Return [X, Y] of the center of cell containing provided text 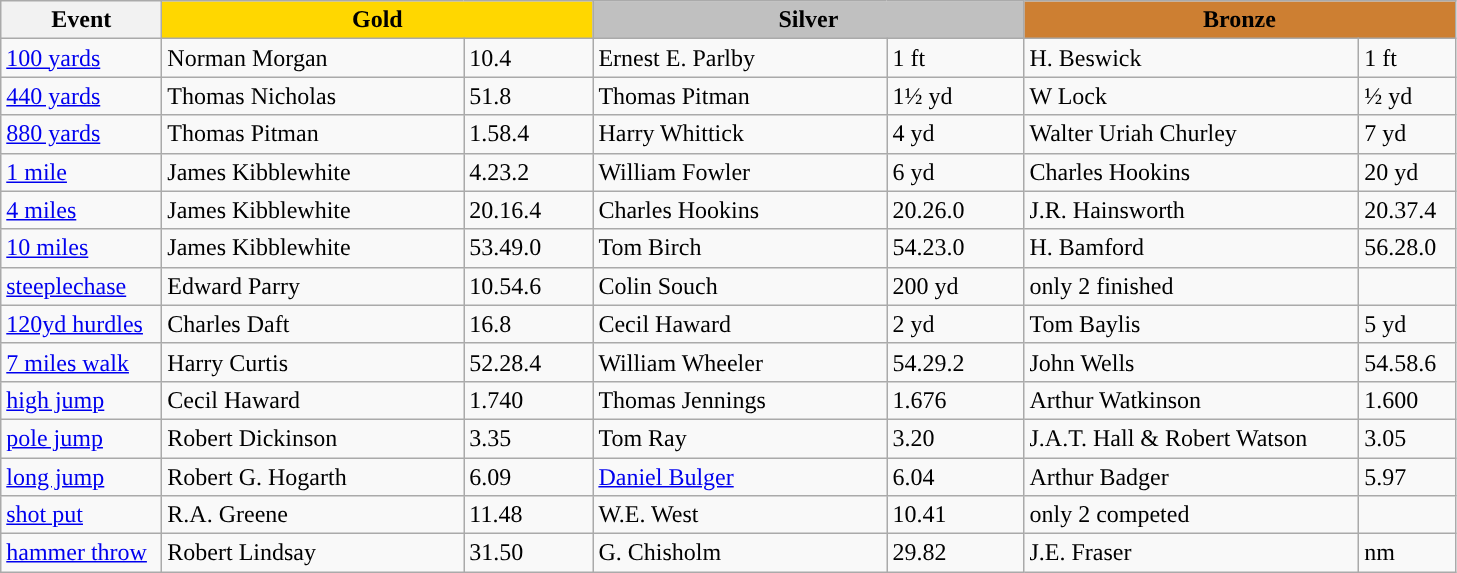
1.740 [528, 400]
3.20 [956, 438]
20.37.4 [1407, 210]
3.35 [528, 438]
½ yd [1407, 96]
Tom Ray [740, 438]
51.8 [528, 96]
1.58.4 [528, 134]
5 yd [1407, 324]
Robert G. Hogarth [313, 477]
Norman Morgan [313, 58]
6.09 [528, 477]
high jump [82, 400]
W Lock [1192, 96]
Harry Whittick [740, 134]
10.4 [528, 58]
120yd hurdles [82, 324]
29.82 [956, 553]
6 yd [956, 172]
31.50 [528, 553]
shot put [82, 515]
J.A.T. Hall & Robert Watson [1192, 438]
Daniel Bulger [740, 477]
Tom Birch [740, 248]
4 yd [956, 134]
J.R. Hainsworth [1192, 210]
7 yd [1407, 134]
7 miles walk [82, 362]
54.23.0 [956, 248]
steeplechase [82, 286]
Gold [378, 20]
20.16.4 [528, 210]
hammer throw [82, 553]
4 miles [82, 210]
1.676 [956, 400]
11.48 [528, 515]
20 yd [1407, 172]
H. Beswick [1192, 58]
Arthur Watkinson [1192, 400]
Charles Daft [313, 324]
10.41 [956, 515]
W.E. West [740, 515]
G. Chisholm [740, 553]
Harry Curtis [313, 362]
880 yards [82, 134]
Robert Dickinson [313, 438]
Thomas Nicholas [313, 96]
2 yd [956, 324]
William Fowler [740, 172]
Ernest E. Parlby [740, 58]
16.8 [528, 324]
William Wheeler [740, 362]
nm [1407, 553]
Colin Souch [740, 286]
R.A. Greene [313, 515]
1½ yd [956, 96]
Bronze [1240, 20]
10.54.6 [528, 286]
54.29.2 [956, 362]
only 2 competed [1192, 515]
100 yards [82, 58]
53.49.0 [528, 248]
Edward Parry [313, 286]
Arthur Badger [1192, 477]
1 mile [82, 172]
5.97 [1407, 477]
4.23.2 [528, 172]
6.04 [956, 477]
only 2 finished [1192, 286]
Thomas Jennings [740, 400]
440 yards [82, 96]
20.26.0 [956, 210]
Walter Uriah Churley [1192, 134]
200 yd [956, 286]
10 miles [82, 248]
Tom Baylis [1192, 324]
H. Bamford [1192, 248]
54.58.6 [1407, 362]
John Wells [1192, 362]
pole jump [82, 438]
Robert Lindsay [313, 553]
J.E. Fraser [1192, 553]
Event [82, 20]
1.600 [1407, 400]
3.05 [1407, 438]
52.28.4 [528, 362]
56.28.0 [1407, 248]
Silver [808, 20]
long jump [82, 477]
